Return [x, y] of the center of cell containing provided text 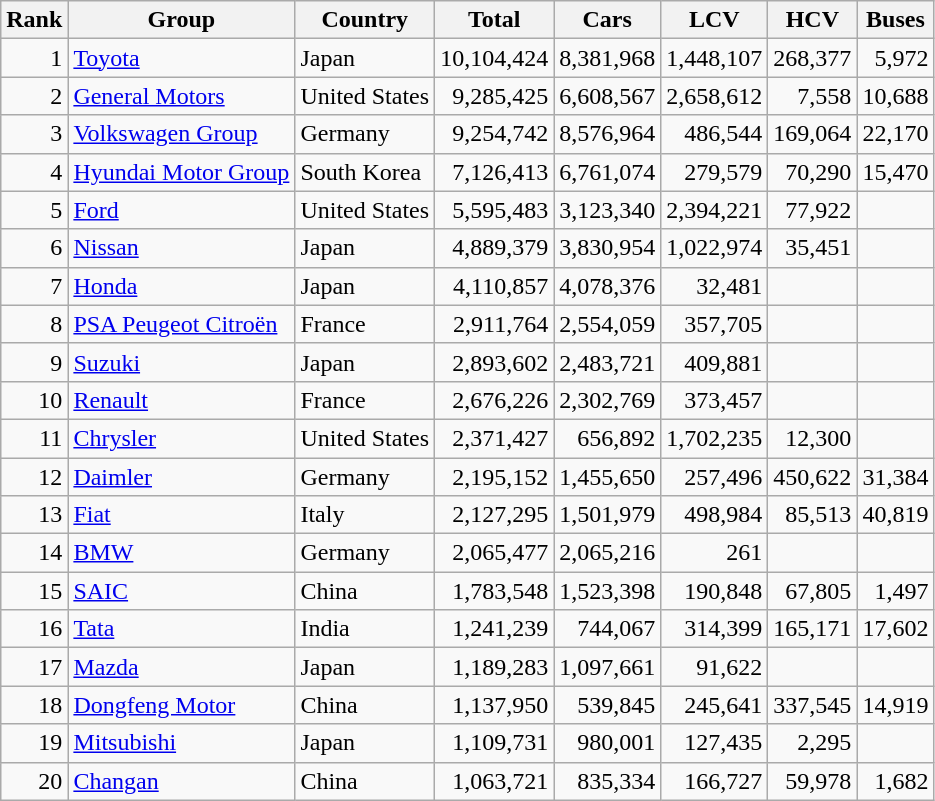
Chrysler [182, 438]
1,022,974 [714, 248]
835,334 [608, 781]
2,371,427 [494, 438]
19 [34, 743]
5 [34, 210]
Cars [608, 20]
2,394,221 [714, 210]
6 [34, 248]
77,922 [812, 210]
16 [34, 629]
373,457 [714, 400]
Italy [365, 515]
1,497 [896, 591]
PSA Peugeot Citroën [182, 324]
Dongfeng Motor [182, 705]
1,109,731 [494, 743]
13 [34, 515]
15,470 [896, 172]
6,761,074 [608, 172]
HCV [812, 20]
17,602 [896, 629]
2,127,295 [494, 515]
91,622 [714, 667]
261 [714, 553]
257,496 [714, 477]
1,137,950 [494, 705]
409,881 [714, 362]
67,805 [812, 591]
4,889,379 [494, 248]
9 [34, 362]
1,063,721 [494, 781]
17 [34, 667]
8,576,964 [608, 134]
Volkswagen Group [182, 134]
2,302,769 [608, 400]
4,078,376 [608, 286]
8,381,968 [608, 58]
India [365, 629]
2,295 [812, 743]
22,170 [896, 134]
1 [34, 58]
10 [34, 400]
980,001 [608, 743]
1,097,661 [608, 667]
1,448,107 [714, 58]
2,065,216 [608, 553]
357,705 [714, 324]
169,064 [812, 134]
70,290 [812, 172]
Daimler [182, 477]
Ford [182, 210]
1,523,398 [608, 591]
5,972 [896, 58]
14,919 [896, 705]
450,622 [812, 477]
40,819 [896, 515]
20 [34, 781]
Fiat [182, 515]
127,435 [714, 743]
5,595,483 [494, 210]
656,892 [608, 438]
190,848 [714, 591]
8 [34, 324]
18 [34, 705]
11 [34, 438]
Tata [182, 629]
7 [34, 286]
6,608,567 [608, 96]
1,702,235 [714, 438]
2,483,721 [608, 362]
Country [365, 20]
279,579 [714, 172]
Changan [182, 781]
2 [34, 96]
General Motors [182, 96]
2,195,152 [494, 477]
245,641 [714, 705]
498,984 [714, 515]
Toyota [182, 58]
12,300 [812, 438]
Mazda [182, 667]
LCV [714, 20]
7,126,413 [494, 172]
Hyundai Motor Group [182, 172]
1,682 [896, 781]
Mitsubishi [182, 743]
268,377 [812, 58]
337,545 [812, 705]
1,241,239 [494, 629]
12 [34, 477]
Buses [896, 20]
32,481 [714, 286]
2,554,059 [608, 324]
1,455,650 [608, 477]
3,830,954 [608, 248]
7,558 [812, 96]
4,110,857 [494, 286]
10,104,424 [494, 58]
3 [34, 134]
744,067 [608, 629]
314,399 [714, 629]
3,123,340 [608, 210]
Honda [182, 286]
15 [34, 591]
2,065,477 [494, 553]
BMW [182, 553]
2,893,602 [494, 362]
35,451 [812, 248]
2,658,612 [714, 96]
85,513 [812, 515]
539,845 [608, 705]
2,911,764 [494, 324]
31,384 [896, 477]
Suzuki [182, 362]
166,727 [714, 781]
SAIC [182, 591]
Nissan [182, 248]
Renault [182, 400]
Rank [34, 20]
Total [494, 20]
South Korea [365, 172]
4 [34, 172]
2,676,226 [494, 400]
9,254,742 [494, 134]
165,171 [812, 629]
1,501,979 [608, 515]
1,189,283 [494, 667]
Group [182, 20]
9,285,425 [494, 96]
486,544 [714, 134]
1,783,548 [494, 591]
59,978 [812, 781]
10,688 [896, 96]
14 [34, 553]
